Locate the cell with the specified text and output its (x, y) center coordinate. 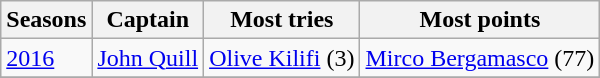
John Quill (148, 58)
Olive Kilifi (3) (282, 58)
Most points (480, 20)
2016 (46, 58)
Seasons (46, 20)
Most tries (282, 20)
Captain (148, 20)
Mirco Bergamasco (77) (480, 58)
